Find where the given text appears and provide that cell's center as [X, Y] coordinate. 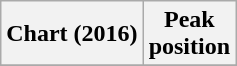
Peakposition [189, 34]
Chart (2016) [72, 34]
